Determine the (x, y) coordinate at the center of the cell enclosing the given text.  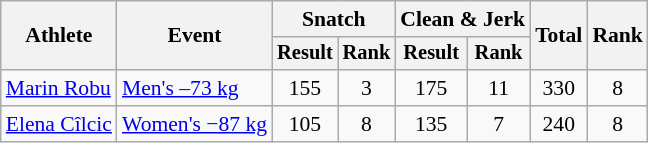
105 (305, 124)
Event (194, 36)
330 (558, 88)
Total (558, 36)
175 (431, 88)
135 (431, 124)
11 (498, 88)
Men's –73 kg (194, 88)
155 (305, 88)
Snatch (334, 19)
Clean & Jerk (462, 19)
240 (558, 124)
7 (498, 124)
3 (367, 88)
Athlete (59, 36)
Marin Robu (59, 88)
Women's −87 kg (194, 124)
Elena Cîlcic (59, 124)
